Find where the given text appears and provide that cell's center as (X, Y) coordinate. 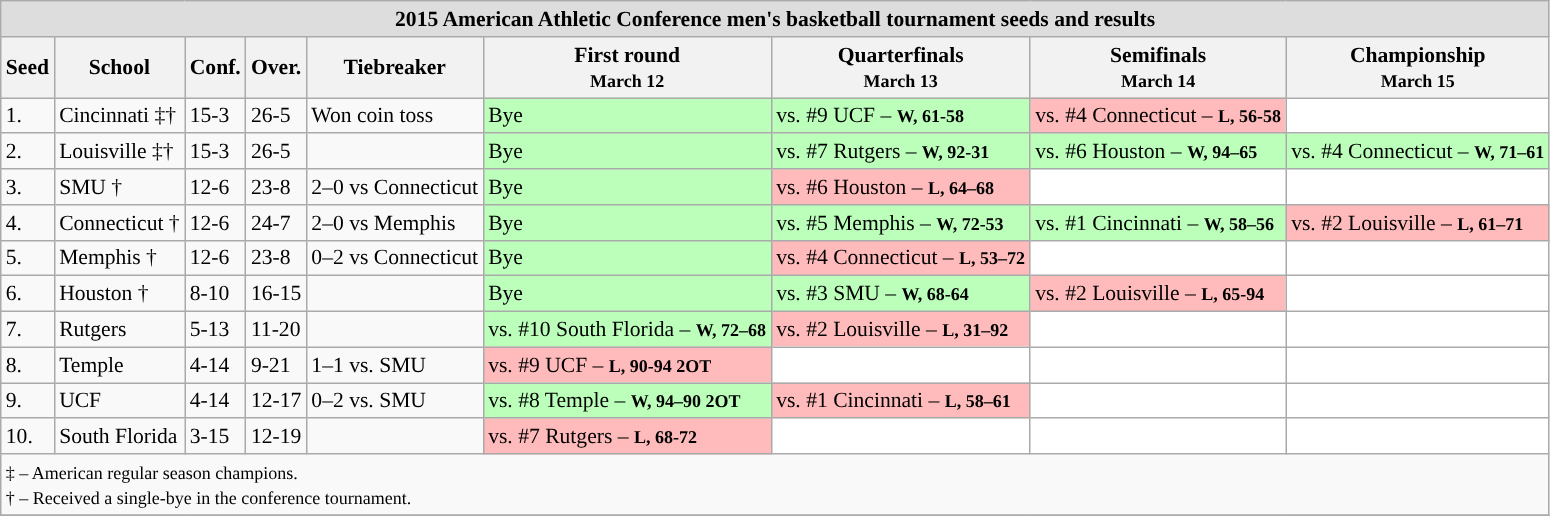
10. (28, 437)
vs. #4 Connecticut – W, 71–61 (1418, 152)
Louisville ‡† (120, 152)
5-13 (216, 330)
SemifinalsMarch 14 (1158, 68)
12-19 (276, 437)
0–2 vs. SMU (394, 401)
8-10 (216, 294)
vs. #7 Rutgers – L, 68-72 (627, 437)
2. (28, 152)
1. (28, 116)
Over. (276, 68)
Won coin toss (394, 116)
vs. #2 Louisville – L, 65-94 (1158, 294)
16-15 (276, 294)
3. (28, 187)
7. (28, 330)
School (120, 68)
4. (28, 223)
vs. #9 UCF – W, 61-58 (900, 116)
Temple (120, 365)
vs. #1 Cincinnati – W, 58–56 (1158, 223)
vs. #7 Rutgers – W, 92-31 (900, 152)
South Florida (120, 437)
24-7 (276, 223)
vs. #6 Houston – W, 94–65 (1158, 152)
0–2 vs Connecticut (394, 258)
9-21 (276, 365)
vs. #9 UCF – L, 90-94 2OT (627, 365)
vs. #10 South Florida – W, 72–68 (627, 330)
Memphis † (120, 258)
vs. #2 Louisville – L, 61–71 (1418, 223)
vs. #6 Houston – L, 64–68 (900, 187)
vs. #8 Temple – W, 94–90 2OT (627, 401)
11-20 (276, 330)
9. (28, 401)
vs. #2 Louisville – L, 31–92 (900, 330)
Tiebreaker (394, 68)
‡ – American regular season champions.† – Received a single-bye in the conference tournament. (776, 484)
Conf. (216, 68)
6. (28, 294)
vs. #3 SMU – W, 68-64 (900, 294)
Houston † (120, 294)
5. (28, 258)
Seed (28, 68)
2–0 vs Connecticut (394, 187)
vs. #1 Cincinnati – L, 58–61 (900, 401)
First roundMarch 12 (627, 68)
vs. #4 Connecticut – L, 53–72 (900, 258)
vs. #5 Memphis – W, 72-53 (900, 223)
ChampionshipMarch 15 (1418, 68)
3-15 (216, 437)
8. (28, 365)
Rutgers (120, 330)
12-17 (276, 401)
1–1 vs. SMU (394, 365)
QuarterfinalsMarch 13 (900, 68)
Cincinnati ‡† (120, 116)
SMU † (120, 187)
vs. #4 Connecticut – L, 56-58 (1158, 116)
UCF (120, 401)
2015 American Athletic Conference men's basketball tournament seeds and results (776, 19)
2–0 vs Memphis (394, 223)
Connecticut † (120, 223)
